Identify which cell holds the provided text, then report its [x, y] central coordinate. 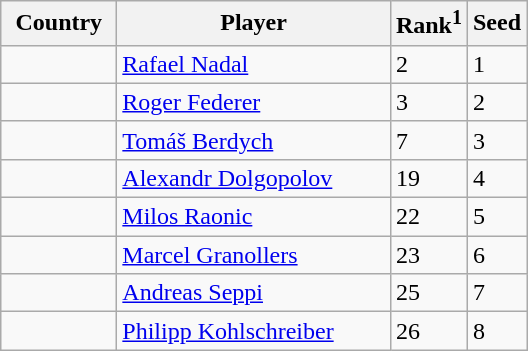
26 [428, 331]
22 [428, 217]
Andreas Seppi [254, 293]
Philipp Kohlschreiber [254, 331]
Player [254, 24]
Alexandr Dolgopolov [254, 178]
Tomáš Berdych [254, 140]
25 [428, 293]
Rank1 [428, 24]
Marcel Granollers [254, 255]
8 [496, 331]
Country [59, 24]
23 [428, 255]
6 [496, 255]
Seed [496, 24]
4 [496, 178]
Rafael Nadal [254, 64]
5 [496, 217]
Roger Federer [254, 102]
Milos Raonic [254, 217]
1 [496, 64]
19 [428, 178]
